Locate the cell with the specified text and output its [x, y] center coordinate. 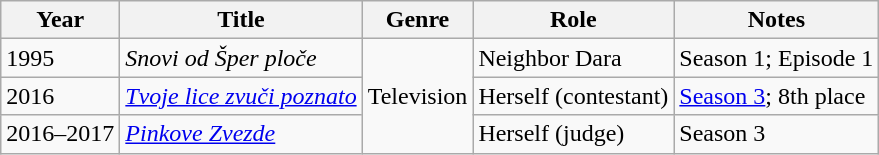
Television [418, 96]
Herself (judge) [574, 134]
Pinkove Zvezde [241, 134]
2016–2017 [60, 134]
Tvoje lice zvuči poznato [241, 96]
Neighbor Dara [574, 58]
Genre [418, 20]
Notes [776, 20]
Season 3; 8th place [776, 96]
Snovi od Šper ploče [241, 58]
Year [60, 20]
Role [574, 20]
1995 [60, 58]
2016 [60, 96]
Season 3 [776, 134]
Title [241, 20]
Herself (contestant) [574, 96]
Season 1; Episode 1 [776, 58]
